Return the (X, Y) coordinate for the center point of the cell that contains the specified text.  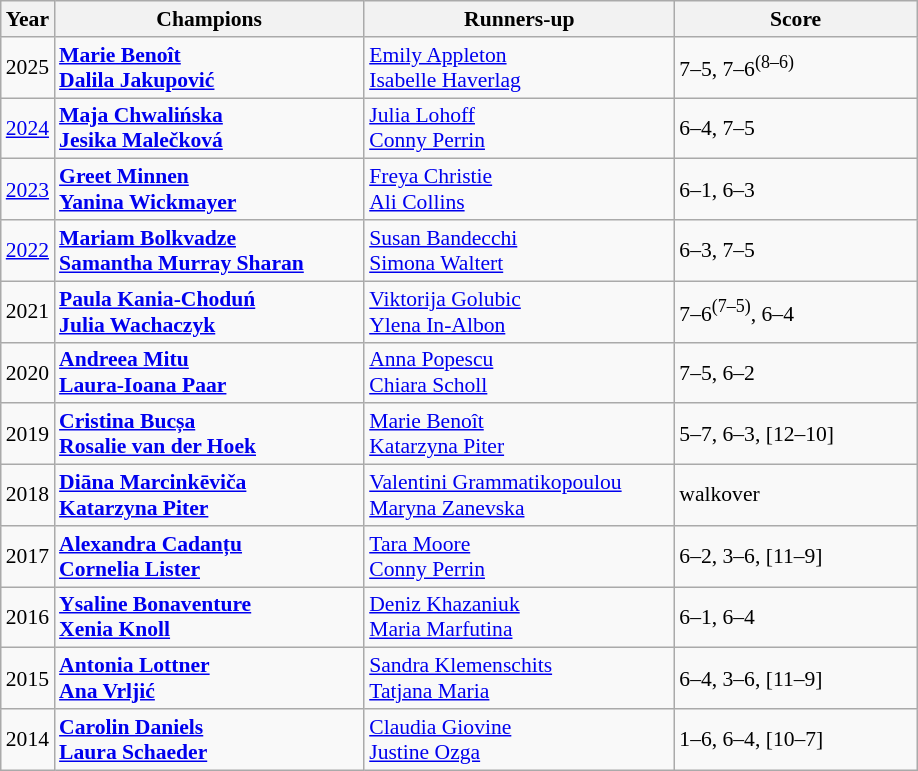
Alexandra Cadanțu Cornelia Lister (209, 556)
6–4, 3–6, [11–9] (796, 678)
6–1, 6–4 (796, 618)
6–2, 3–6, [11–9] (796, 556)
Paula Kania-Choduń Julia Wachaczyk (209, 312)
2014 (28, 740)
Viktorija Golubic Ylena In-Albon (519, 312)
2022 (28, 250)
2023 (28, 190)
Antonia Lottner Ana Vrljić (209, 678)
Freya Christie Ali Collins (519, 190)
Mariam Bolkvadze Samantha Murray Sharan (209, 250)
Score (796, 19)
2021 (28, 312)
1–6, 6–4, [10–7] (796, 740)
Sandra Klemenschits Tatjana Maria (519, 678)
5–7, 6–3, [12–10] (796, 434)
2018 (28, 496)
Cristina Bucșa Rosalie van der Hoek (209, 434)
Greet Minnen Yanina Wickmayer (209, 190)
Champions (209, 19)
Year (28, 19)
2016 (28, 618)
Deniz Khazaniuk Maria Marfutina (519, 618)
2025 (28, 68)
Carolin Daniels Laura Schaeder (209, 740)
Diāna Marcinkēviča Katarzyna Piter (209, 496)
Marie Benoît Katarzyna Piter (519, 434)
Susan Bandecchi Simona Waltert (519, 250)
2015 (28, 678)
Runners-up (519, 19)
Marie Benoît Dalila Jakupović (209, 68)
Ysaline Bonaventure Xenia Knoll (209, 618)
Tara Moore Conny Perrin (519, 556)
2024 (28, 128)
7–5, 7–6(8–6) (796, 68)
Claudia Giovine Justine Ozga (519, 740)
2017 (28, 556)
Julia Lohoff Conny Perrin (519, 128)
6–1, 6–3 (796, 190)
Anna Popescu Chiara Scholl (519, 372)
Valentini Grammatikopoulou Maryna Zanevska (519, 496)
walkover (796, 496)
Emily Appleton Isabelle Haverlag (519, 68)
2019 (28, 434)
7–6(7–5), 6–4 (796, 312)
Maja Chwalińska Jesika Malečková (209, 128)
Andreea Mitu Laura-Ioana Paar (209, 372)
6–3, 7–5 (796, 250)
6–4, 7–5 (796, 128)
7–5, 6–2 (796, 372)
2020 (28, 372)
